Return (x, y) of the center of cell containing provided text 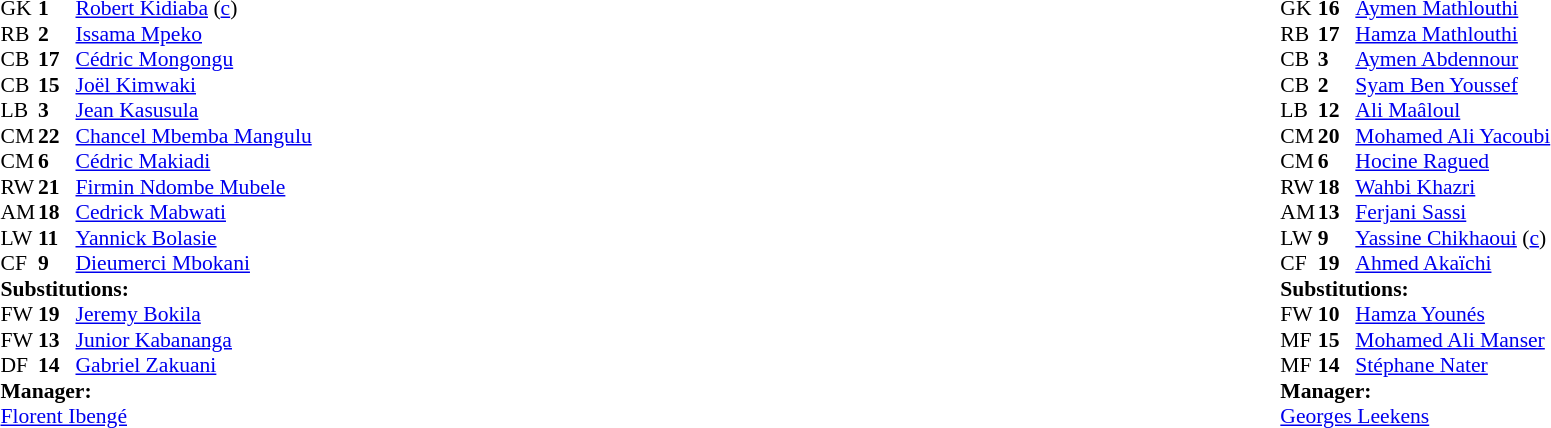
Gabriel Zakuani (194, 365)
11 (57, 238)
Joël Kimwaki (194, 85)
Jean Kasusula (194, 111)
21 (57, 187)
DF (19, 365)
10 (1337, 315)
Substitutions: (156, 289)
Firmin Ndombe Mubele (194, 187)
Jeremy Bokila (194, 315)
20 (1337, 136)
22 (57, 136)
Yannick Bolasie (194, 238)
Manager: (156, 391)
Issama Mpeko (194, 34)
Chancel Mbemba Mangulu (194, 136)
12 (1337, 111)
Dieumerci Mbokani (194, 263)
Cédric Makiadi (194, 161)
Cedrick Mabwati (194, 213)
Cédric Mongongu (194, 59)
Junior Kabananga (194, 340)
